From the cell containing the given text, extract its center point as [X, Y] coordinate. 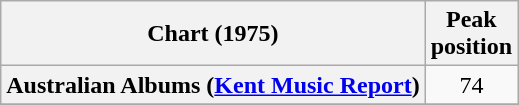
74 [471, 85]
Peakposition [471, 34]
Australian Albums (Kent Music Report) [213, 85]
Chart (1975) [213, 34]
